Detect which cell encompasses the target text, then output its (X, Y) center coordinate. 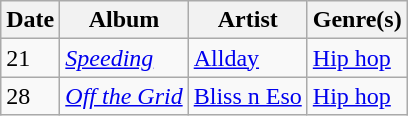
28 (30, 96)
21 (30, 58)
Speeding (124, 58)
Allday (248, 58)
Artist (248, 20)
Bliss n Eso (248, 96)
Off the Grid (124, 96)
Date (30, 20)
Album (124, 20)
Genre(s) (357, 20)
